For the text-containing cell, return its midpoint in [X, Y] coordinate format. 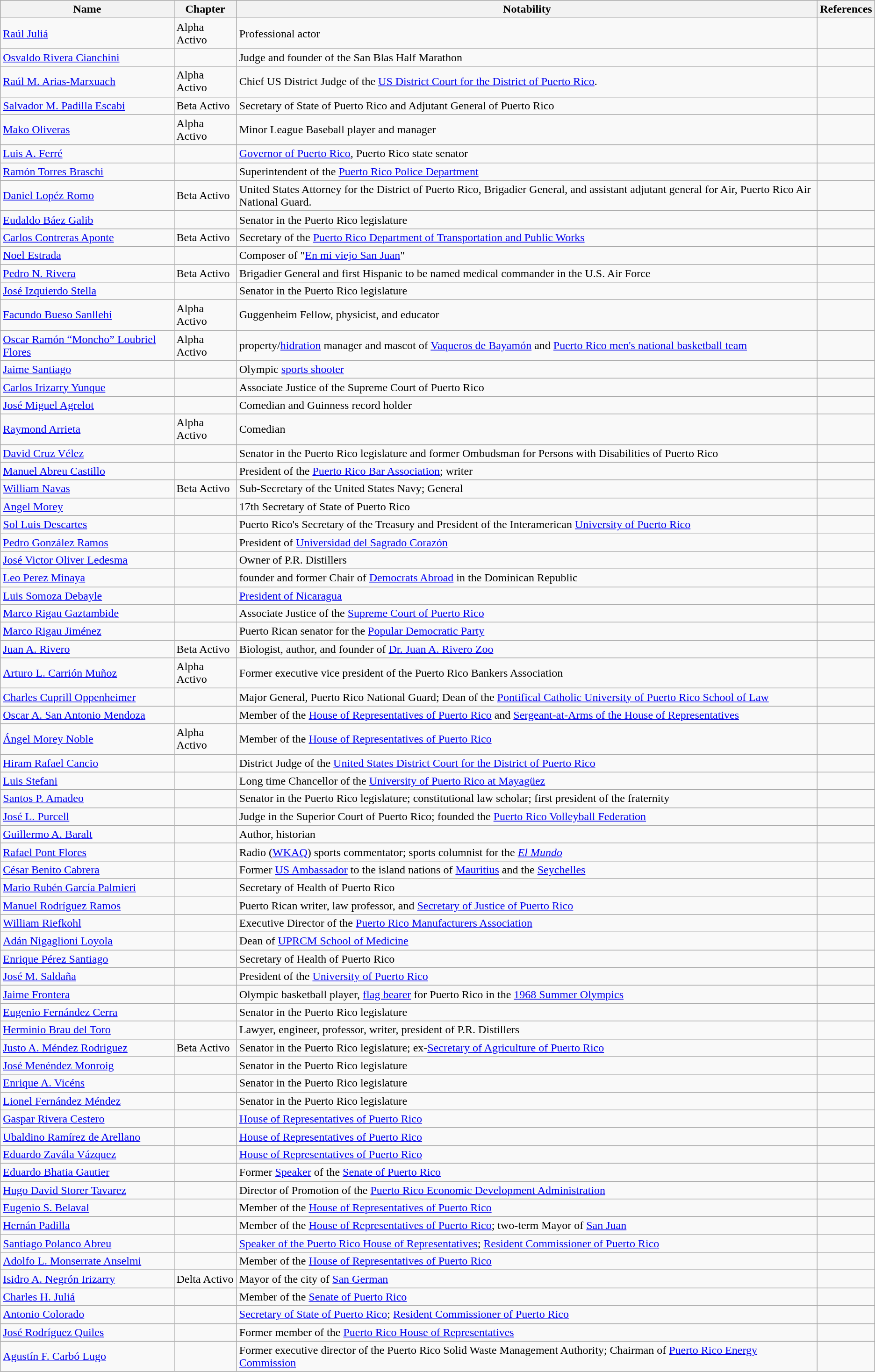
Member of the Senate of Puerto Rico [527, 1297]
Luis Stefani [87, 781]
David Cruz Vélez [87, 453]
Agustín F. Carbó Lugo [87, 1356]
Ubaldino Ramírez de Arellano [87, 1136]
Oscar A. San Antonio Mendoza [87, 715]
Eduardo Zavála Vázquez [87, 1154]
District Judge of the United States District Court for the District of Puerto Rico [527, 763]
Senator in the Puerto Rico legislature and former Ombudsman for Persons with Disabilities of Puerto Rico [527, 453]
founder and former Chair of Democrats Abroad in the Dominican Republic [527, 578]
Guillermo A. Baralt [87, 834]
Pedro González Ramos [87, 542]
José M. Saldaña [87, 977]
Isidro A. Negrón Irizarry [87, 1279]
Santiago Polanco Abreu [87, 1243]
Facundo Bueso Sanllehí [87, 315]
Justo A. Méndez Rodriguez [87, 1048]
Manuel Abreu Castillo [87, 471]
Mako Oliveras [87, 130]
President of the University of Puerto Rico [527, 977]
Olympic sports shooter [527, 370]
Raúl Juliá [87, 34]
César Benito Cabrera [87, 870]
United States Attorney for the District of Puerto Rico, Brigadier General, and assistant adjutant general for Air, Puerto Rico Air National Guard. [527, 195]
Eugenio Fernández Cerra [87, 1012]
References [846, 9]
Brigadier General and first Hispanic to be named medical commander in the U.S. Air Force [527, 273]
property/hidration manager and mascot of Vaqueros de Bayamón and Puerto Rico men's national basketball team [527, 346]
Lawyer, engineer, professor, writer, president of P.R. Distillers [527, 1030]
Osvaldo Rivera Cianchini [87, 57]
Professional actor [527, 34]
Comedian [527, 429]
Jaime Frontera [87, 994]
Senator in the Puerto Rico legislature; ex-Secretary of Agriculture of Puerto Rico [527, 1048]
President of the Puerto Rico Bar Association; writer [527, 471]
Carlos Contreras Aponte [87, 237]
Minor League Baseball player and manager [527, 130]
William Navas [87, 489]
José Victor Oliver Ledesma [87, 560]
17th Secretary of State of Puerto Rico [527, 507]
Former member of the Puerto Rico House of Representatives [527, 1332]
Radio (WKAQ) sports commentator; sports columnist for the El Mundo [527, 852]
Gaspar Rivera Cestero [87, 1119]
Hernán Padilla [87, 1226]
Eugenio S. Belaval [87, 1208]
Leo Perez Minaya [87, 578]
José L. Purcell [87, 816]
Secretary of the Puerto Rico Department of Transportation and Public Works [527, 237]
Antonio Colorado [87, 1315]
Puerto Rican writer, law professor, and Secretary of Justice of Puerto Rico [527, 905]
Former executive vice president of the Puerto Rico Bankers Association [527, 673]
Eduardo Bhatia Gautier [87, 1172]
Herminio Brau del Toro [87, 1030]
Juan A. Rivero [87, 649]
Member of the House of Representatives of Puerto Rico and Sergeant-at-Arms of the House of Representatives [527, 715]
Sub-Secretary of the United States Navy; General [527, 489]
Pedro N. Rivera [87, 273]
Director of Promotion of the Puerto Rico Economic Development Administration [527, 1190]
Member of the House of Representatives of Puerto Rico; two-term Mayor of San Juan [527, 1226]
Oscar Ramón “Moncho” Loubriel Flores [87, 346]
Governor of Puerto Rico, Puerto Rico state senator [527, 154]
Judge and founder of the San Blas Half Marathon [527, 57]
Ángel Morey Noble [87, 739]
Chief US District Judge of the US District Court for the District of Puerto Rico. [527, 81]
President of Universidad del Sagrado Corazón [527, 542]
Puerto Rican senator for the Popular Democratic Party [527, 631]
Raymond Arrieta [87, 429]
Long time Chancellor of the University of Puerto Rico at Mayagüez [527, 781]
Luis Somoza Debayle [87, 596]
Guggenheim Fellow, physicist, and educator [527, 315]
Eudaldo Báez Galib [87, 220]
José Rodríguez Quiles [87, 1332]
Owner of P.R. Distillers [527, 560]
Former US Ambassador to the island nations of Mauritius and the Seychelles [527, 870]
Secretary of State of Puerto Rico and Adjutant General of Puerto Rico [527, 106]
Adolfo L. Monserrate Anselmi [87, 1261]
Marco Rigau Jiménez [87, 631]
Former executive director of the Puerto Rico Solid Waste Management Authority; Chairman of Puerto Rico Energy Commission [527, 1356]
Chapter [205, 9]
Secretary of State of Puerto Rico; Resident Commissioner of Puerto Rico [527, 1315]
Marco Rigau Gaztambide [87, 614]
Dean of UPRCM School of Medicine [527, 941]
Sol Luis Descartes [87, 524]
Raúl M. Arias-Marxuach [87, 81]
Enrique Pérez Santiago [87, 959]
Santos P. Amadeo [87, 799]
Name [87, 9]
Speaker of the Puerto Rico House of Representatives; Resident Commissioner of Puerto Rico [527, 1243]
José Izquierdo Stella [87, 291]
Hugo David Storer Tavarez [87, 1190]
Adán Nigaglioni Loyola [87, 941]
Angel Morey [87, 507]
Enrique A. Vicéns [87, 1083]
Composer of "En mi viejo San Juan" [527, 255]
Charles H. Juliá [87, 1297]
Senator in the Puerto Rico legislature; constitutional law scholar; first president of the fraternity [527, 799]
Noel Estrada [87, 255]
Manuel Rodríguez Ramos [87, 905]
Mayor of the city of San German [527, 1279]
Lionel Fernández Méndez [87, 1101]
José Menéndez Monroig [87, 1065]
Arturo L. Carrión Muñoz [87, 673]
Comedian and Guinness record holder [527, 405]
President of Nicaragua [527, 596]
Salvador M. Padilla Escabi [87, 106]
Judge in the Superior Court of Puerto Rico; founded the Puerto Rico Volleyball Federation [527, 816]
Puerto Rico's Secretary of the Treasury and President of the Interamerican University of Puerto Rico [527, 524]
Luis A. Ferré [87, 154]
Major General, Puerto Rico National Guard; Dean of the Pontifical Catholic University of Puerto Rico School of Law [527, 697]
Hiram Rafael Cancio [87, 763]
José Miguel Agrelot [87, 405]
William Riefkohl [87, 923]
Jaime Santiago [87, 370]
Olympic basketball player, flag bearer for Puerto Rico in the 1968 Summer Olympics [527, 994]
Author, historian [527, 834]
Charles Cuprill Oppenheimer [87, 697]
Delta Activo [205, 1279]
Ramón Torres Braschi [87, 171]
Biologist, author, and founder of Dr. Juan A. Rivero Zoo [527, 649]
Former Speaker of the Senate of Puerto Rico [527, 1172]
Notability [527, 9]
Daniel Lopéz Romo [87, 195]
Mario Rubén García Palmieri [87, 887]
Superintendent of the Puerto Rico Police Department [527, 171]
Rafael Pont Flores [87, 852]
Executive Director of the Puerto Rico Manufacturers Association [527, 923]
Carlos Irizarry Yunque [87, 387]
